Output the (X, Y) coordinate of the center of the cell containing the given text.  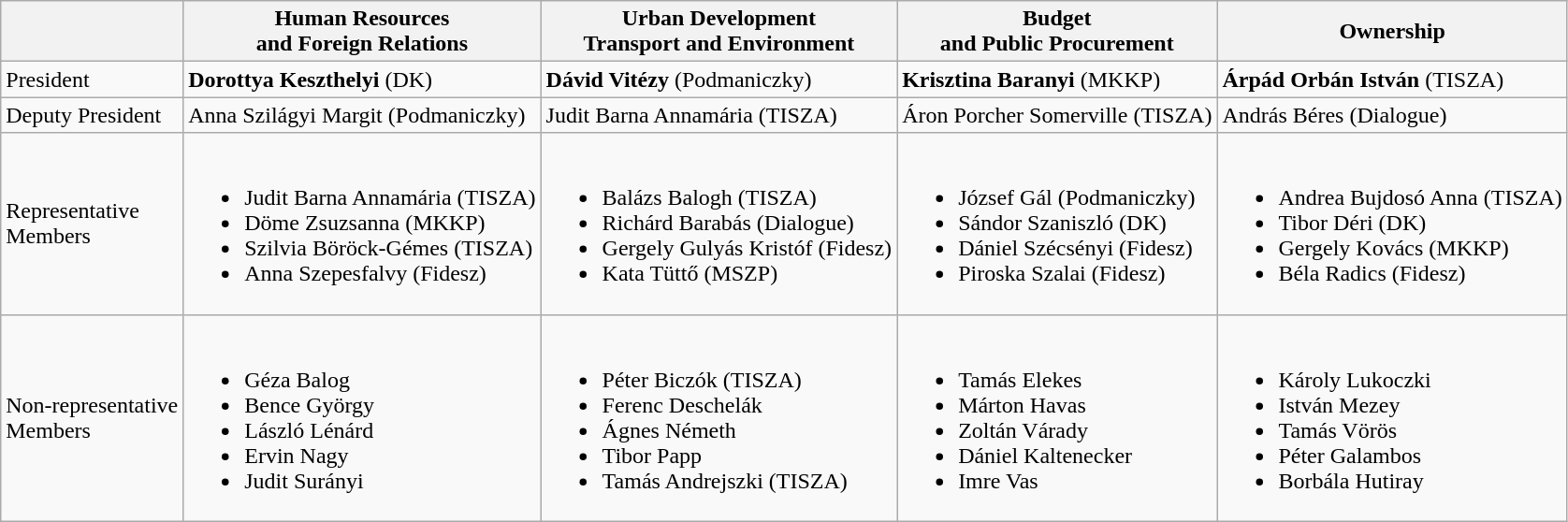
Áron Porcher Somerville (TISZA) (1057, 115)
Ownership (1392, 32)
President (92, 80)
Budgetand Public Procurement (1057, 32)
Dorottya Keszthelyi (DK) (362, 80)
Non-representativeMembers (92, 417)
Péter Biczók (TISZA)Ferenc DeschelákÁgnes NémethTibor PappTamás Andrejszki (TISZA) (719, 417)
József Gál (Podmaniczky)Sándor Szaniszló (DK)Dániel Szécsényi (Fidesz)Piroska Szalai (Fidesz) (1057, 224)
Judit Barna Annamária (TISZA)Döme Zsuzsanna (MKKP)Szilvia Böröck-Gémes (TISZA)Anna Szepesfalvy (Fidesz) (362, 224)
Géza BalogBence GyörgyLászló LénárdErvin NagyJudit Surányi (362, 417)
Tamás ElekesMárton HavasZoltán VáradyDániel KalteneckerImre Vas (1057, 417)
Anna Szilágyi Margit (Podmaniczky) (362, 115)
Judit Barna Annamária (TISZA) (719, 115)
Árpád Orbán István (TISZA) (1392, 80)
Urban DevelopmentTransport and Environment (719, 32)
RepresentativeMembers (92, 224)
Deputy President (92, 115)
Károly LukoczkiIstván MezeyTamás VörösPéter GalambosBorbála Hutiray (1392, 417)
András Béres (Dialogue) (1392, 115)
Andrea Bujdosó Anna (TISZA)Tibor Déri (DK)Gergely Kovács (MKKP)Béla Radics (Fidesz) (1392, 224)
Balázs Balogh (TISZA)Richárd Barabás (Dialogue)Gergely Gulyás Kristóf (Fidesz)Kata Tüttő (MSZP) (719, 224)
Dávid Vitézy (Podmaniczky) (719, 80)
Krisztina Baranyi (MKKP) (1057, 80)
Human Resourcesand Foreign Relations (362, 32)
